Provide the [x, y] coordinate of the cell's center where the given text is located.  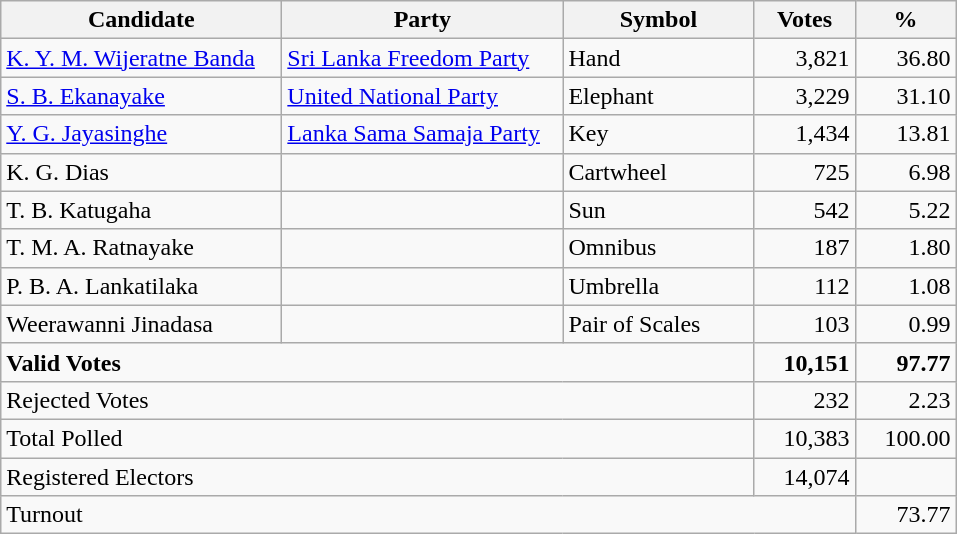
10,151 [804, 362]
6.98 [906, 172]
Key [658, 134]
Cartwheel [658, 172]
103 [804, 324]
Candidate [142, 20]
S. B. Ekanayake [142, 96]
Votes [804, 20]
542 [804, 210]
3,821 [804, 58]
Lanka Sama Samaja Party [422, 134]
Omnibus [658, 248]
1.08 [906, 286]
P. B. A. Lankatilaka [142, 286]
187 [804, 248]
112 [804, 286]
0.99 [906, 324]
725 [804, 172]
10,383 [804, 438]
Hand [658, 58]
Valid Votes [378, 362]
United National Party [422, 96]
Umbrella [658, 286]
Rejected Votes [378, 400]
36.80 [906, 58]
Elephant [658, 96]
Turnout [428, 515]
Registered Electors [378, 477]
Sri Lanka Freedom Party [422, 58]
5.22 [906, 210]
K. Y. M. Wijeratne Banda [142, 58]
Party [422, 20]
Y. G. Jayasinghe [142, 134]
Pair of Scales [658, 324]
3,229 [804, 96]
T. M. A. Ratnayake [142, 248]
1.80 [906, 248]
2.23 [906, 400]
% [906, 20]
14,074 [804, 477]
Sun [658, 210]
97.77 [906, 362]
13.81 [906, 134]
T. B. Katugaha [142, 210]
K. G. Dias [142, 172]
Symbol [658, 20]
100.00 [906, 438]
Weerawanni Jinadasa [142, 324]
232 [804, 400]
73.77 [906, 515]
31.10 [906, 96]
Total Polled [378, 438]
1,434 [804, 134]
